Identify which cell holds the provided text, then report its [X, Y] central coordinate. 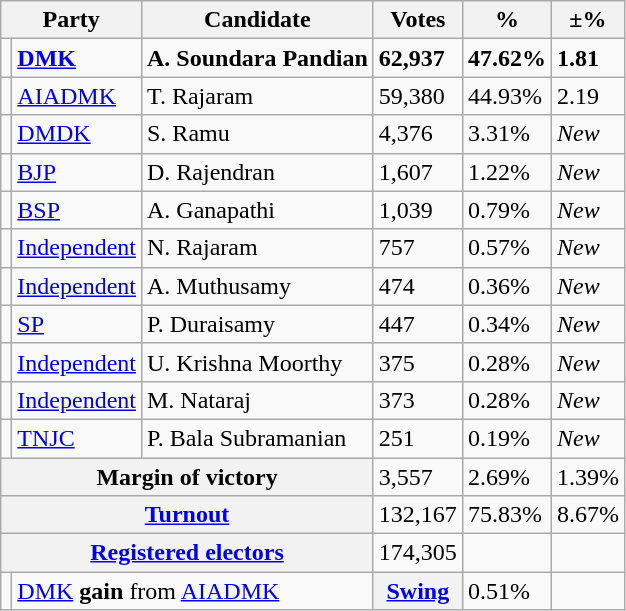
1.22% [506, 172]
TNJC [77, 438]
Registered electors [188, 553]
0.34% [506, 324]
59,380 [418, 96]
47.62% [506, 58]
2.69% [506, 477]
8.67% [588, 515]
4,376 [418, 134]
A. Muthusamy [257, 286]
251 [418, 438]
BSP [77, 210]
1,039 [418, 210]
1,607 [418, 172]
Votes [418, 20]
474 [418, 286]
0.36% [506, 286]
P. Duraisamy [257, 324]
U. Krishna Moorthy [257, 362]
75.83% [506, 515]
757 [418, 248]
AIADMK [77, 96]
1.39% [588, 477]
447 [418, 324]
DMK [77, 58]
375 [418, 362]
SP [77, 324]
±% [588, 20]
Swing [418, 591]
132,167 [418, 515]
% [506, 20]
3,557 [418, 477]
62,937 [418, 58]
0.57% [506, 248]
0.51% [506, 591]
DMDK [77, 134]
373 [418, 400]
Turnout [188, 515]
0.79% [506, 210]
0.19% [506, 438]
P. Bala Subramanian [257, 438]
N. Rajaram [257, 248]
174,305 [418, 553]
D. Rajendran [257, 172]
44.93% [506, 96]
1.81 [588, 58]
S. Ramu [257, 134]
T. Rajaram [257, 96]
Party [72, 20]
M. Nataraj [257, 400]
Margin of victory [188, 477]
A. Soundara Pandian [257, 58]
Candidate [257, 20]
DMK gain from AIADMK [193, 591]
BJP [77, 172]
2.19 [588, 96]
3.31% [506, 134]
A. Ganapathi [257, 210]
